Detect which cell encompasses the target text, then output its [X, Y] center coordinate. 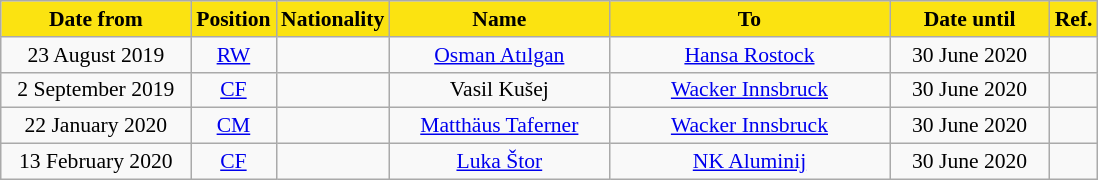
To [749, 19]
CM [234, 126]
Matthäus Taferner [499, 126]
RW [234, 55]
Position [234, 19]
Ref. [1074, 19]
13 February 2020 [96, 162]
Nationality [332, 19]
Name [499, 19]
Luka Štor [499, 162]
Date until [970, 19]
Date from [96, 19]
Osman Atılgan [499, 55]
2 September 2019 [96, 90]
23 August 2019 [96, 55]
Vasil Kušej [499, 90]
NK Aluminij [749, 162]
Hansa Rostock [749, 55]
22 January 2020 [96, 126]
